Identify which cell holds the provided text, then report its (X, Y) central coordinate. 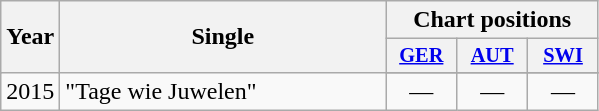
Year (30, 37)
Chart positions (492, 20)
AUT (492, 56)
GER (422, 56)
2015 (30, 91)
SWI (564, 56)
Single (223, 37)
"Tage wie Juwelen" (223, 91)
